For the text-containing cell, return its midpoint in [X, Y] coordinate format. 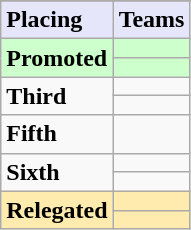
Teams [152, 20]
Third [57, 96]
Relegated [57, 210]
Sixth [57, 172]
Promoted [57, 58]
Fifth [57, 134]
Placing [57, 20]
